Search for the cell housing the specified text and yield its (X, Y) center coordinate. 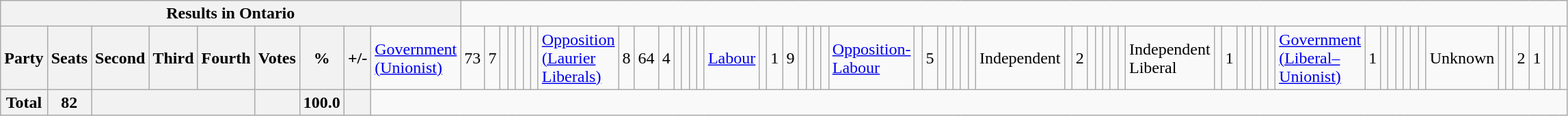
100.0 (321, 102)
5 (930, 58)
Opposition-Labour (871, 58)
73 (473, 58)
Third (174, 58)
Votes (277, 58)
7 (492, 58)
Government (Liberal–Unionist) (1321, 58)
Government (Unionist) (416, 58)
Independent Liberal (1170, 58)
Unknown (1462, 58)
Party (24, 58)
82 (69, 102)
Second (120, 58)
Fourth (226, 58)
Opposition (Laurier Liberals) (578, 58)
9 (790, 58)
Independent (1020, 58)
Labour (731, 58)
64 (647, 58)
Seats (69, 58)
8 (626, 58)
Total (24, 102)
4 (666, 58)
Results in Ontario (231, 14)
+/- (357, 58)
% (321, 58)
